From the cell containing the given text, extract its center point as (x, y) coordinate. 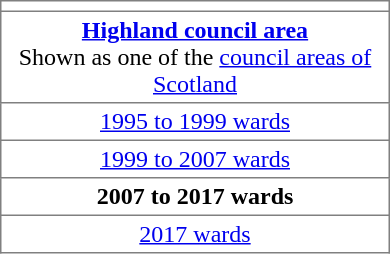
1995 to 1999 wards (195, 122)
Highland council area Shown as one of the council areas of Scotland (195, 57)
2007 to 2017 wards (195, 197)
2017 wards (195, 234)
1999 to 2007 wards (195, 159)
